Capture the cell that displays the provided text and extract its (x, y) central coordinate. 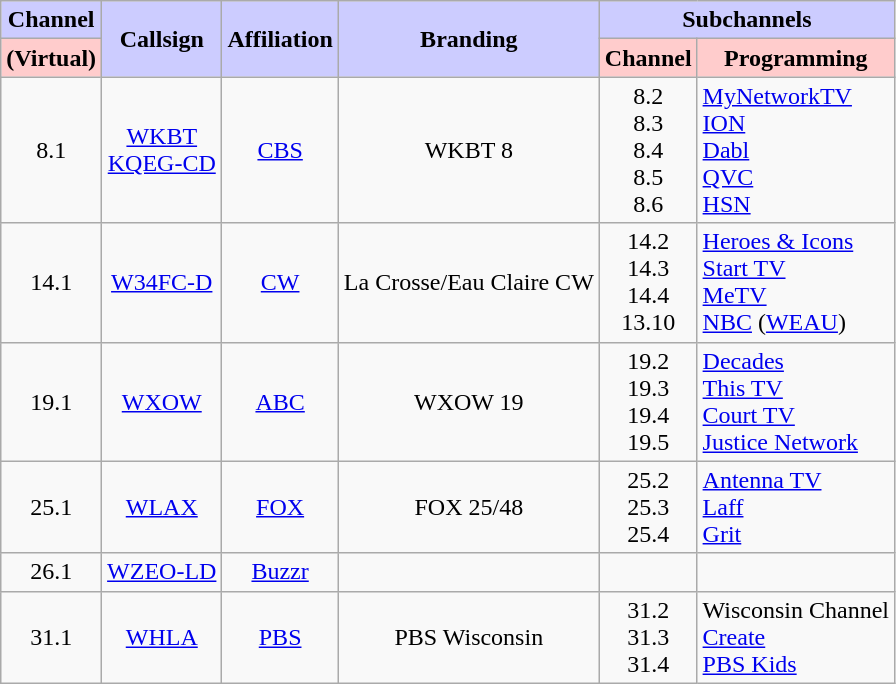
FOX (280, 507)
CW (280, 282)
WKBT 8 (468, 150)
La Crosse/Eau Claire CW (468, 282)
MyNetworkTVIONDablQVCHSN (796, 150)
14.214.314.4 13.10 (648, 282)
25.1 (52, 507)
8.28.38.48.58.6 (648, 150)
PBS Wisconsin (468, 637)
Affiliation (280, 39)
FOX 25/48 (468, 507)
WZEO-LD (162, 572)
25.225.325.4 (648, 507)
Wisconsin ChannelCreatePBS Kids (796, 637)
ABC (280, 402)
8.1 (52, 150)
WXOW 19 (468, 402)
Branding (468, 39)
19.219.319.419.5 (648, 402)
WHLA (162, 637)
WLAX (162, 507)
31.1 (52, 637)
Subchannels (746, 20)
14.1 (52, 282)
(Virtual) (52, 58)
Heroes & IconsStart TVMeTVNBC (WEAU) (796, 282)
Programming (796, 58)
Antenna TVLaffGrit (796, 507)
WXOW (162, 402)
19.1 (52, 402)
Callsign (162, 39)
31.231.331.4 (648, 637)
WKBTKQEG-CD (162, 150)
DecadesThis TVCourt TVJustice Network (796, 402)
CBS (280, 150)
PBS (280, 637)
W34FC-D (162, 282)
26.1 (52, 572)
Buzzr (280, 572)
